From the cell containing the given text, extract its center point as [x, y] coordinate. 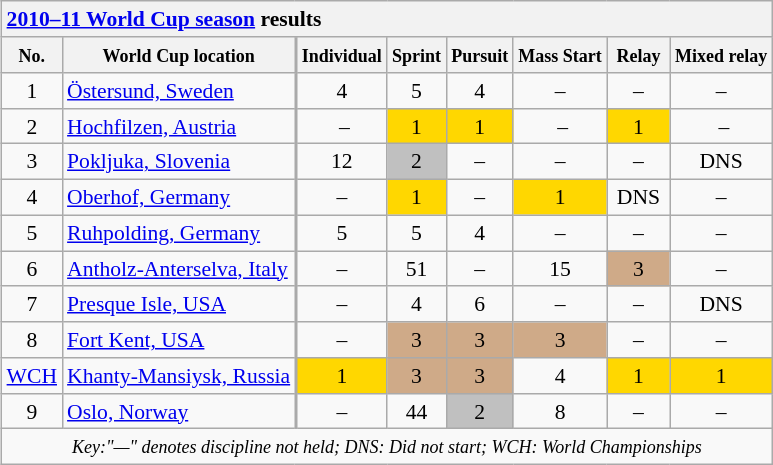
Ruhpolding, Germany [178, 233]
Mixed relay [721, 55]
Antholz-Anterselva, Italy [178, 269]
Östersund, Sweden [178, 91]
WCH [32, 376]
51 [416, 269]
Khanty-Mansiysk, Russia [178, 376]
15 [560, 269]
Key:"—" denotes discipline not held; DNS: Did not start; WCH: World Championships [388, 447]
Sprint [416, 55]
12 [342, 162]
Relay [638, 55]
Hochfilzen, Austria [178, 126]
Pursuit [480, 55]
No. [32, 55]
9 [32, 411]
Presque Isle, USA [178, 304]
44 [416, 411]
Fort Kent, USA [178, 340]
Oslo, Norway [178, 411]
7 [32, 304]
Mass Start [560, 55]
Individual [342, 55]
2010–11 World Cup season results [388, 19]
Oberhof, Germany [178, 197]
World Cup location [178, 55]
Pokljuka, Slovenia [178, 162]
